Output the [X, Y] coordinate of the center of the cell containing the given text.  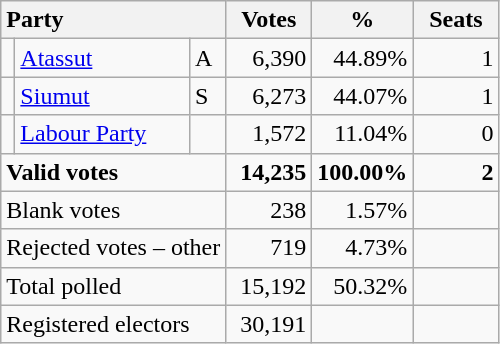
Total polled [114, 286]
S [208, 96]
6,390 [269, 58]
100.00% [362, 172]
Atassut [102, 58]
0 [456, 134]
11.04% [362, 134]
15,192 [269, 286]
44.89% [362, 58]
238 [269, 210]
14,235 [269, 172]
Siumut [102, 96]
1,572 [269, 134]
50.32% [362, 286]
30,191 [269, 324]
Votes [269, 20]
44.07% [362, 96]
A [208, 58]
Blank votes [114, 210]
Seats [456, 20]
Labour Party [102, 134]
Party [114, 20]
Rejected votes – other [114, 248]
4.73% [362, 248]
Valid votes [114, 172]
719 [269, 248]
2 [456, 172]
1.57% [362, 210]
% [362, 20]
Registered electors [114, 324]
6,273 [269, 96]
